Capture the cell that displays the provided text and extract its [x, y] central coordinate. 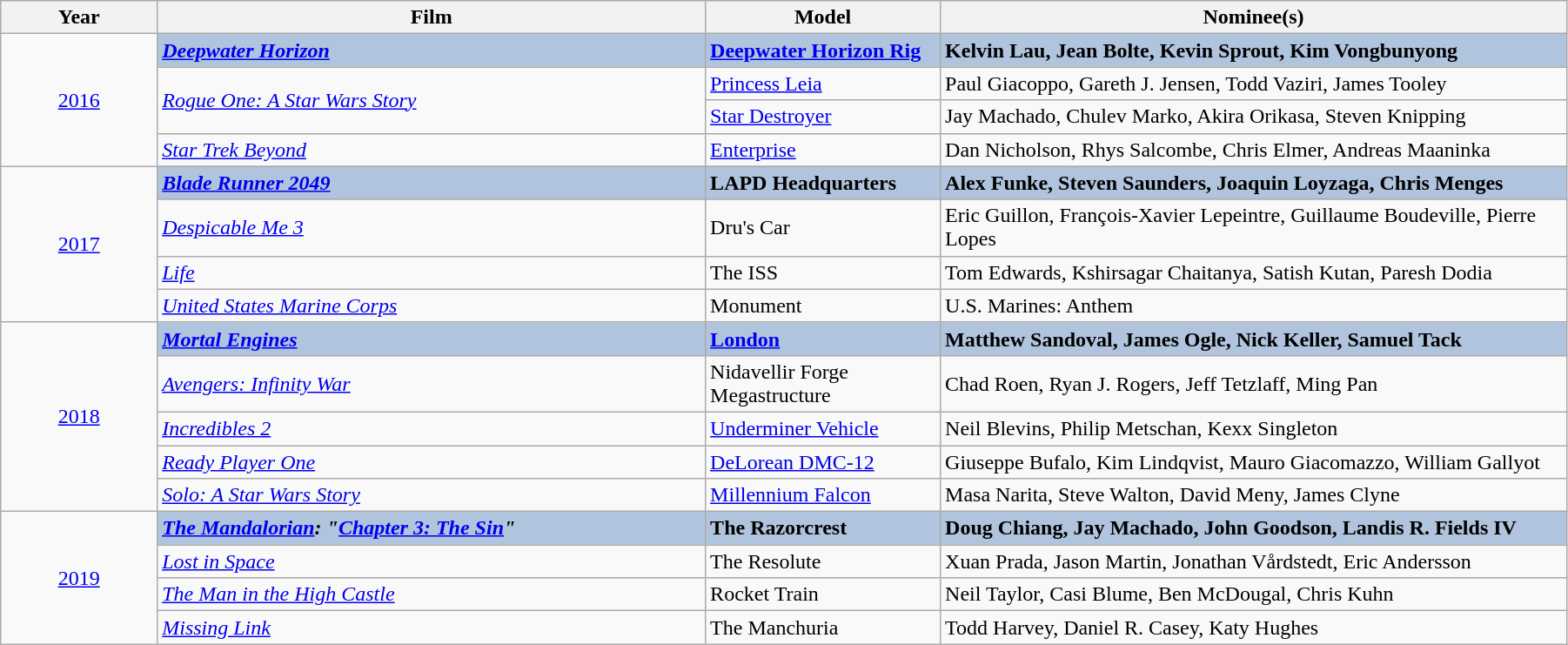
The Manchuria [823, 628]
Alex Funke, Steven Saunders, Joaquin Loyzaga, Chris Menges [1254, 183]
Blade Runner 2049 [432, 183]
Masa Narita, Steve Walton, David Meny, James Clyne [1254, 495]
Star Trek Beyond [432, 150]
Neil Blevins, Philip Metschan, Kexx Singleton [1254, 428]
Eric Guillon, François-Xavier Lepeintre, Guillaume Boudeville, Pierre Lopes [1254, 228]
Nidavellir Forge Megastructure [823, 383]
Despicable Me 3 [432, 228]
U.S. Marines: Anthem [1254, 306]
Deepwater Horizon Rig [823, 50]
Monument [823, 306]
Dan Nicholson, Rhys Salcombe, Chris Elmer, Andreas Maaninka [1254, 150]
Chad Roen, Ryan J. Rogers, Jeff Tetzlaff, Ming Pan [1254, 383]
2016 [79, 100]
Nominee(s) [1254, 17]
Star Destroyer [823, 117]
Underminer Vehicle [823, 428]
Kelvin Lau, Jean Bolte, Kevin Sprout, Kim Vongbunyong [1254, 50]
Year [79, 17]
The Razorcrest [823, 528]
Jay Machado, Chulev Marko, Akira Orikasa, Steven Knipping [1254, 117]
The Man in the High Castle [432, 595]
Rocket Train [823, 595]
Neil Taylor, Casi Blume, Ben McDougal, Chris Kuhn [1254, 595]
Dru's Car [823, 228]
Paul Giacoppo, Gareth J. Jensen, Todd Vaziri, James Tooley [1254, 84]
2018 [79, 416]
Tom Edwards, Kshirsagar Chaitanya, Satish Kutan, Paresh Dodia [1254, 272]
Mortal Engines [432, 339]
Lost in Space [432, 561]
Millennium Falcon [823, 495]
DeLorean DMC-12 [823, 462]
Xuan Prada, Jason Martin, Jonathan Vårdstedt, Eric Andersson [1254, 561]
United States Marine Corps [432, 306]
Avengers: Infinity War [432, 383]
Ready Player One [432, 462]
The Mandalorian: "Chapter 3: The Sin" [432, 528]
Model [823, 17]
Doug Chiang, Jay Machado, John Goodson, Landis R. Fields IV [1254, 528]
Princess Leia [823, 84]
Enterprise [823, 150]
Incredibles 2 [432, 428]
The ISS [823, 272]
The Resolute [823, 561]
LAPD Headquarters [823, 183]
Missing Link [432, 628]
Life [432, 272]
2017 [79, 244]
2019 [79, 578]
Film [432, 17]
Giuseppe Bufalo, Kim Lindqvist, Mauro Giacomazzo, William Gallyot [1254, 462]
London [823, 339]
Solo: A Star Wars Story [432, 495]
Deepwater Horizon [432, 50]
Todd Harvey, Daniel R. Casey, Katy Hughes [1254, 628]
Rogue One: A Star Wars Story [432, 100]
Matthew Sandoval, James Ogle, Nick Keller, Samuel Tack [1254, 339]
